Identify which cell holds the provided text, then report its (X, Y) central coordinate. 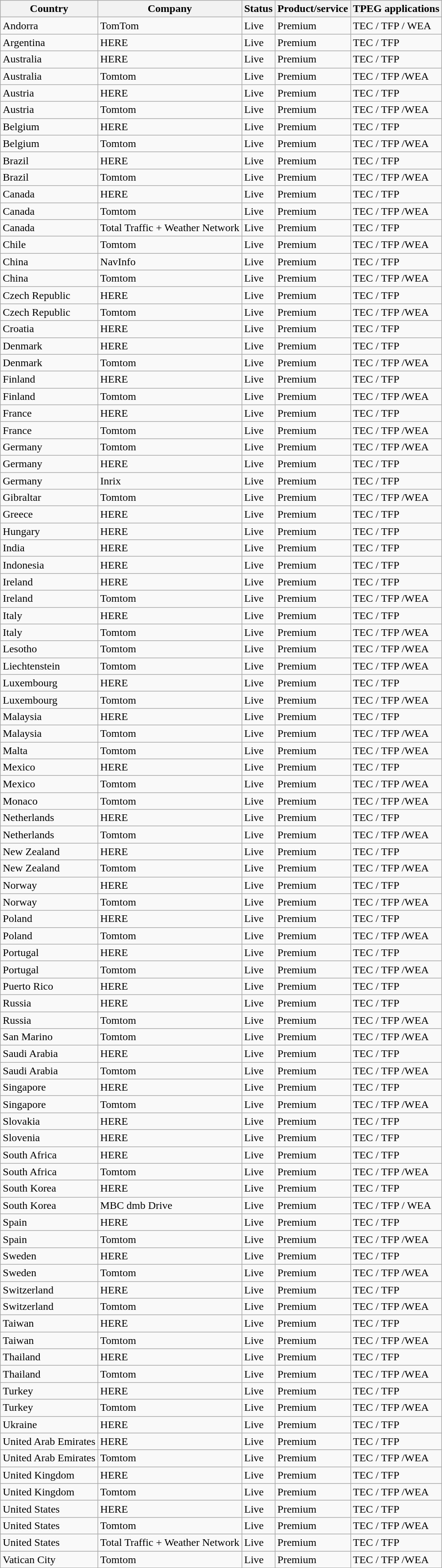
Country (49, 9)
Product/service (313, 9)
Croatia (49, 329)
Liechtenstein (49, 666)
San Marino (49, 1037)
Company (170, 9)
TPEG applications (396, 9)
Chile (49, 245)
Slovakia (49, 1121)
Monaco (49, 801)
Andorra (49, 26)
Indonesia (49, 565)
TomTom (170, 26)
Hungary (49, 531)
Puerto Rico (49, 986)
Vatican City (49, 1559)
Lesotho (49, 649)
Inrix (170, 480)
Argentina (49, 43)
India (49, 548)
MBC dmb Drive (170, 1205)
NavInfo (170, 262)
Ukraine (49, 1425)
Malta (49, 751)
Greece (49, 515)
Gibraltar (49, 498)
Slovenia (49, 1138)
Status (258, 9)
